Provide the [X, Y] coordinate of the cell's center where the given text is located.  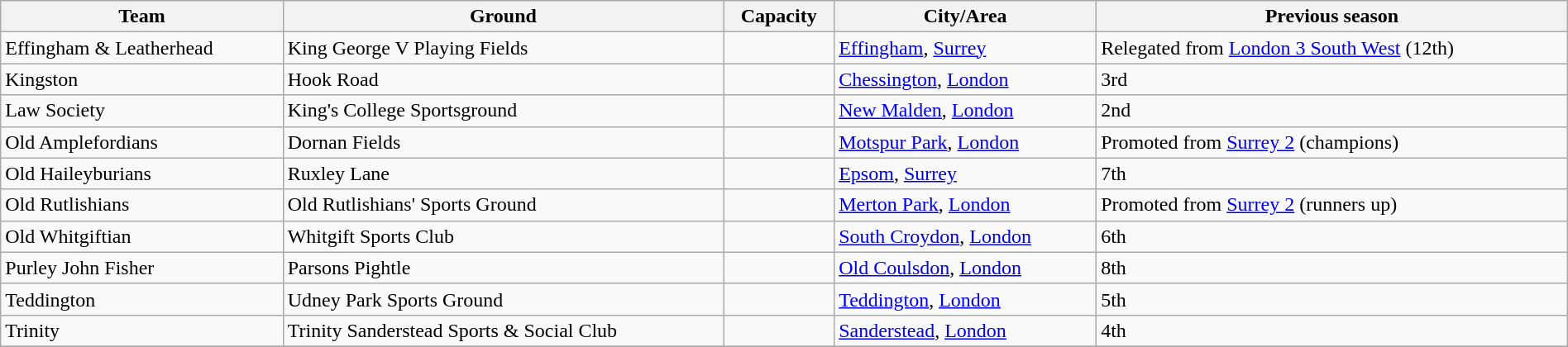
Purley John Fisher [142, 268]
Sanderstead, London [966, 330]
4th [1332, 330]
Old Rutlishians [142, 205]
Hook Road [503, 79]
Law Society [142, 111]
South Croydon, London [966, 236]
3rd [1332, 79]
Trinity [142, 330]
Previous season [1332, 17]
Ground [503, 17]
7th [1332, 173]
Old Coulsdon, London [966, 268]
5th [1332, 299]
Chessington, London [966, 79]
Whitgift Sports Club [503, 236]
Promoted from Surrey 2 (runners up) [1332, 205]
Effingham & Leatherhead [142, 48]
Promoted from Surrey 2 (champions) [1332, 142]
Effingham, Surrey [966, 48]
Dornan Fields [503, 142]
Merton Park, London [966, 205]
Epsom, Surrey [966, 173]
Parsons Pightle [503, 268]
Teddington, London [966, 299]
Old Amplefordians [142, 142]
Motspur Park, London [966, 142]
Old Rutlishians' Sports Ground [503, 205]
Old Haileyburians [142, 173]
Kingston [142, 79]
New Malden, London [966, 111]
Trinity Sanderstead Sports & Social Club [503, 330]
6th [1332, 236]
Ruxley Lane [503, 173]
King George V Playing Fields [503, 48]
2nd [1332, 111]
8th [1332, 268]
King's College Sportsground [503, 111]
Relegated from London 3 South West (12th) [1332, 48]
City/Area [966, 17]
Team [142, 17]
Old Whitgiftian [142, 236]
Teddington [142, 299]
Udney Park Sports Ground [503, 299]
Capacity [779, 17]
